Return (X, Y) of the center of cell containing provided text 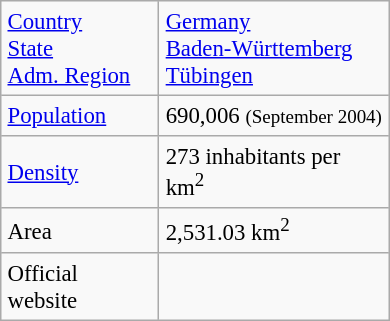
2,531.03 km2 (274, 230)
Official website (80, 287)
Density (80, 172)
Area (80, 230)
Population (80, 115)
690,006 (September 2004) (274, 115)
273 inhabitants per km2 (274, 172)
CountryStateAdm. Region (80, 48)
GermanyBaden-WürttembergTübingen (274, 48)
